Return the [X, Y] coordinate for the center point of the cell that contains the specified text.  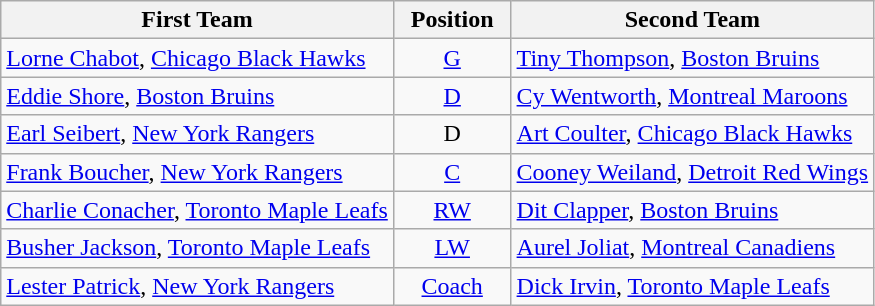
Lorne Chabot, Chicago Black Hawks [198, 58]
Second Team [692, 20]
G [452, 58]
Lester Patrick, New York Rangers [198, 286]
Position [452, 20]
Charlie Conacher, Toronto Maple Leafs [198, 210]
Busher Jackson, Toronto Maple Leafs [198, 248]
First Team [198, 20]
Cy Wentworth, Montreal Maroons [692, 96]
Dick Irvin, Toronto Maple Leafs [692, 286]
Dit Clapper, Boston Bruins [692, 210]
Earl Seibert, New York Rangers [198, 134]
Cooney Weiland, Detroit Red Wings [692, 172]
Art Coulter, Chicago Black Hawks [692, 134]
LW [452, 248]
Frank Boucher, New York Rangers [198, 172]
RW [452, 210]
Aurel Joliat, Montreal Canadiens [692, 248]
C [452, 172]
Coach [452, 286]
Tiny Thompson, Boston Bruins [692, 58]
Eddie Shore, Boston Bruins [198, 96]
